Pinpoint the cell where the given text exists, returning its (x, y) midpoint coordinate. 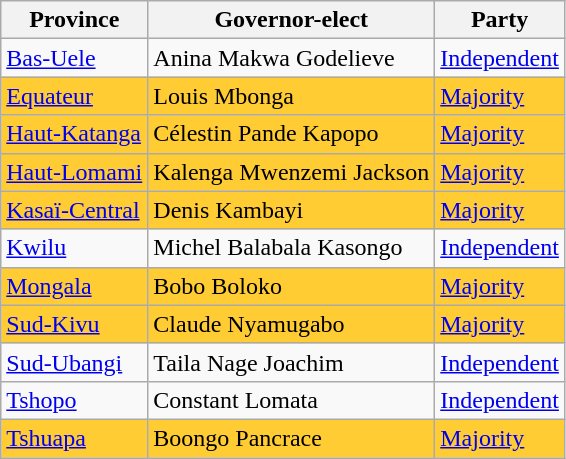
Equateur (74, 96)
Province (74, 20)
Taila Nage Joachim (292, 362)
Constant Lomata (292, 400)
Michel Balabala Kasongo (292, 248)
Claude Nyamugabo (292, 324)
Bobo Boloko (292, 286)
Governor-elect (292, 20)
Kasaï-Central (74, 210)
Anina Makwa Godelieve (292, 58)
Kalenga Mwenzemi Jackson (292, 172)
Haut-Lomami (74, 172)
Party (500, 20)
Sud-Ubangi (74, 362)
Mongala (74, 286)
Sud-Kivu (74, 324)
Célestin Pande Kapopo (292, 134)
Boongo Pancrace (292, 438)
Haut-Katanga (74, 134)
Denis Kambayi (292, 210)
Kwilu (74, 248)
Bas-Uele (74, 58)
Tshopo (74, 400)
Tshuapa (74, 438)
Louis Mbonga (292, 96)
